Capture the cell that displays the provided text and extract its (X, Y) central coordinate. 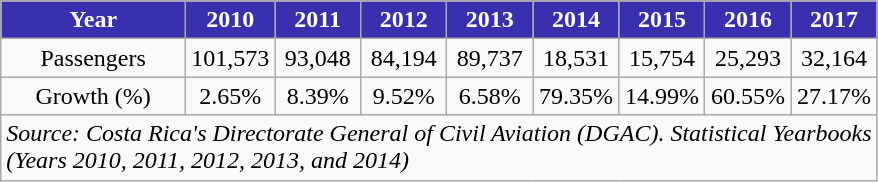
6.58% (490, 96)
2.65% (230, 96)
15,754 (662, 58)
Source: Costa Rica's Directorate General of Civil Aviation (DGAC). Statistical Yearbooks(Years 2010, 2011, 2012, 2013, and 2014) (439, 148)
79.35% (576, 96)
101,573 (230, 58)
8.39% (318, 96)
Passengers (94, 58)
2011 (318, 20)
9.52% (404, 96)
18,531 (576, 58)
25,293 (748, 58)
27.17% (834, 96)
2016 (748, 20)
2014 (576, 20)
84,194 (404, 58)
93,048 (318, 58)
2017 (834, 20)
Growth (%) (94, 96)
Year (94, 20)
32,164 (834, 58)
2015 (662, 20)
14.99% (662, 96)
2013 (490, 20)
2010 (230, 20)
2012 (404, 20)
60.55% (748, 96)
89,737 (490, 58)
